Return [x, y] of the center of cell containing provided text 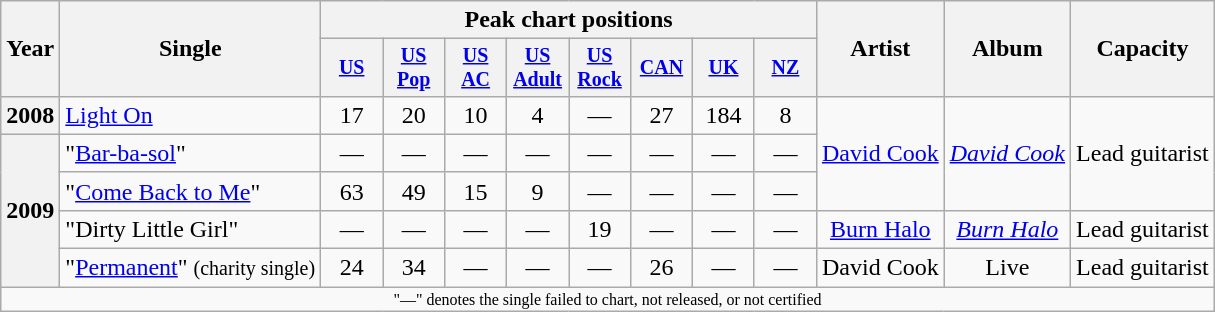
4 [538, 115]
20 [414, 115]
Album [1007, 49]
US Adult [538, 68]
2008 [30, 115]
UK [724, 68]
"Come Back to Me" [190, 191]
US Rock [600, 68]
27 [662, 115]
Light On [190, 115]
15 [476, 191]
US AC [476, 68]
184 [724, 115]
2009 [30, 210]
10 [476, 115]
"Dirty Little Girl" [190, 229]
"—" denotes the single failed to chart, not released, or not certified [608, 299]
Peak chart positions [569, 20]
"Permanent" (charity single) [190, 268]
34 [414, 268]
Single [190, 49]
"Bar-ba-sol" [190, 153]
CAN [662, 68]
9 [538, 191]
NZ [785, 68]
Year [30, 49]
Artist [880, 49]
17 [352, 115]
63 [352, 191]
49 [414, 191]
Capacity [1143, 49]
Live [1007, 268]
8 [785, 115]
US Pop [414, 68]
24 [352, 268]
19 [600, 229]
26 [662, 268]
US [352, 68]
